Output the [x, y] coordinate of the center of the cell containing the given text.  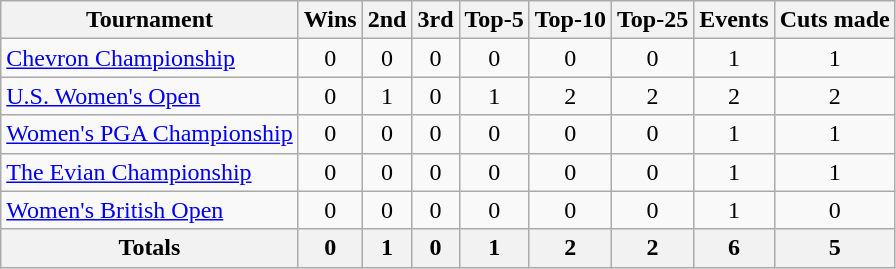
Women's PGA Championship [150, 134]
Totals [150, 248]
Top-10 [570, 20]
5 [834, 248]
The Evian Championship [150, 172]
Chevron Championship [150, 58]
Cuts made [834, 20]
Events [734, 20]
Top-5 [494, 20]
Wins [330, 20]
Women's British Open [150, 210]
Top-25 [652, 20]
3rd [436, 20]
2nd [387, 20]
Tournament [150, 20]
U.S. Women's Open [150, 96]
6 [734, 248]
